Provide the (X, Y) coordinate of the cell's center where the given text is located.  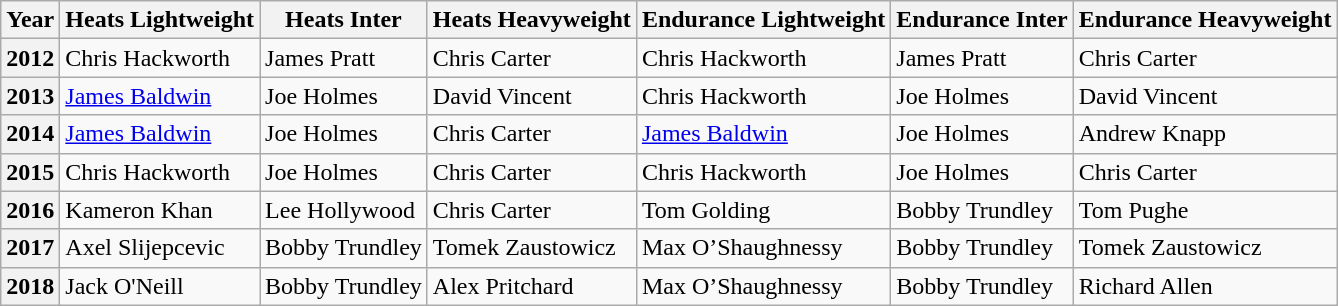
Endurance Inter (982, 20)
2012 (30, 58)
Heats Lightweight (160, 20)
2016 (30, 210)
Andrew Knapp (1205, 134)
Axel Slijepcevic (160, 248)
2014 (30, 134)
Kameron Khan (160, 210)
Richard Allen (1205, 286)
2017 (30, 248)
Heats Heavyweight (532, 20)
Tom Pughe (1205, 210)
2018 (30, 286)
Endurance Lightweight (763, 20)
2015 (30, 172)
2013 (30, 96)
Tom Golding (763, 210)
Year (30, 20)
Heats Inter (344, 20)
Jack O'Neill (160, 286)
Alex Pritchard (532, 286)
Endurance Heavyweight (1205, 20)
Lee Hollywood (344, 210)
